From the cell containing the given text, extract its center point as [X, Y] coordinate. 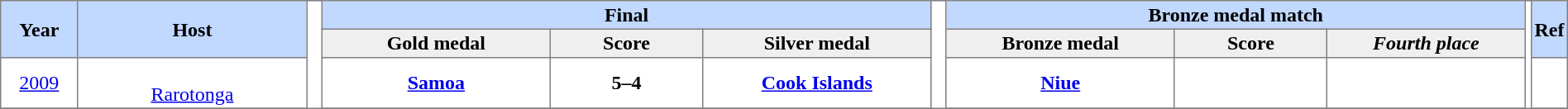
5–4 [626, 83]
Rarotonga [192, 83]
Samoa [436, 83]
Cook Islands [817, 83]
Silver medal [817, 43]
Gold medal [436, 43]
Bronze medal match [1236, 15]
Ref [1550, 30]
Niue [1060, 83]
Fourth place [1427, 43]
2009 [40, 83]
Year [40, 30]
Final [626, 15]
Host [192, 30]
Bronze medal [1060, 43]
